Find where the given text appears and provide that cell's center as [X, Y] coordinate. 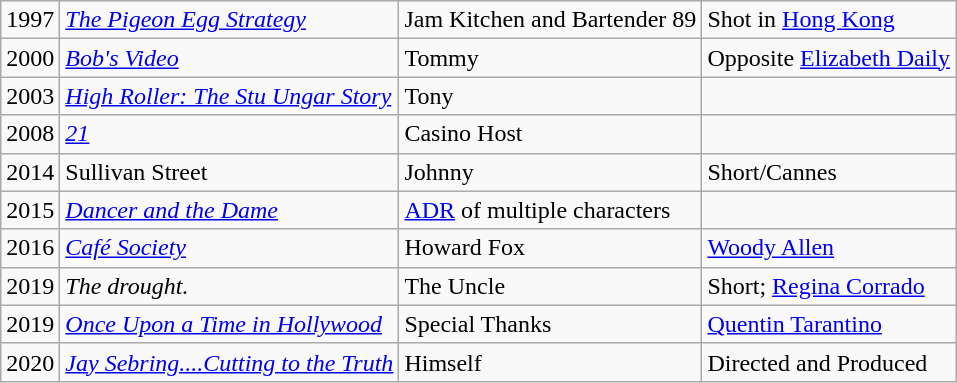
High Roller: The Stu Ungar Story [230, 96]
Special Thanks [550, 324]
Once Upon a Time in Hollywood [230, 324]
Opposite Elizabeth Daily [829, 58]
2003 [30, 96]
21 [230, 134]
Short/Cannes [829, 172]
2016 [30, 248]
Woody Allen [829, 248]
Jam Kitchen and Bartender 89 [550, 20]
1997 [30, 20]
Shot in Hong Kong [829, 20]
ADR of multiple characters [550, 210]
The Uncle [550, 286]
The drought. [230, 286]
Casino Host [550, 134]
2014 [30, 172]
2008 [30, 134]
Jay Sebring....Cutting to the Truth [230, 362]
2000 [30, 58]
Johnny [550, 172]
Sullivan Street [230, 172]
Café Society [230, 248]
Tommy [550, 58]
Dancer and the Dame [230, 210]
2020 [30, 362]
Bob's Video [230, 58]
The Pigeon Egg Strategy [230, 20]
Himself [550, 362]
Directed and Produced [829, 362]
Short; Regina Corrado [829, 286]
Howard Fox [550, 248]
Quentin Tarantino [829, 324]
Tony [550, 96]
2015 [30, 210]
